Output the (x, y) coordinate of the center of the cell containing the given text.  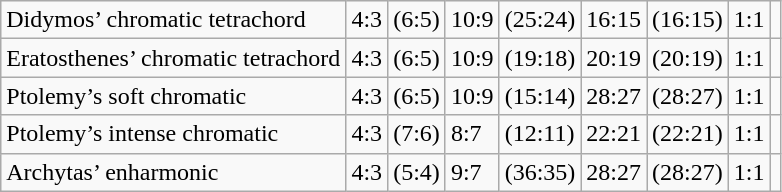
Ptolemy’s soft chromatic (174, 96)
(16:15) (688, 20)
(19:18) (540, 58)
(25:24) (540, 20)
(12:11) (540, 134)
Ptolemy’s intense chromatic (174, 134)
(20:19) (688, 58)
8:7 (472, 134)
(36:35) (540, 172)
22:21 (614, 134)
Eratosthenes’ chromatic tetrachord (174, 58)
(15:14) (540, 96)
9:7 (472, 172)
16:15 (614, 20)
(7:6) (417, 134)
Archytas’ enharmonic (174, 172)
(5:4) (417, 172)
(22:21) (688, 134)
20:19 (614, 58)
Didymos’ chromatic tetrachord (174, 20)
